For the text-containing cell, return its midpoint in [X, Y] coordinate format. 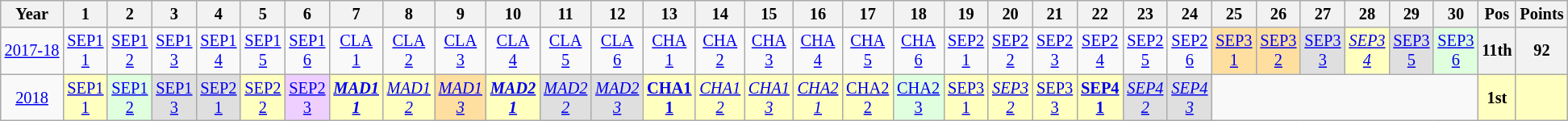
17 [868, 14]
92 [1541, 51]
CLA6 [617, 51]
MAD22 [565, 98]
MAD12 [409, 98]
27 [1323, 14]
8 [409, 14]
12 [617, 14]
16 [818, 14]
2 [129, 14]
7 [356, 14]
CLA3 [461, 51]
11 [565, 14]
CHA5 [868, 51]
26 [1278, 14]
23 [1145, 14]
SEP43 [1189, 98]
MAD11 [356, 98]
Year [32, 14]
15 [769, 14]
SEP36 [1455, 51]
CLA4 [513, 51]
CHA2 [719, 51]
MAD21 [513, 98]
11th [1497, 51]
21 [1055, 14]
SEP14 [218, 51]
Pos [1497, 14]
CHA4 [818, 51]
SEP26 [1189, 51]
10 [513, 14]
2018 [32, 98]
SEP35 [1412, 51]
30 [1455, 14]
25 [1234, 14]
19 [966, 14]
CHA3 [769, 51]
SEP15 [263, 51]
5 [263, 14]
CHA11 [669, 98]
4 [218, 14]
1st [1497, 98]
6 [307, 14]
2017-18 [32, 51]
MAD13 [461, 98]
CLA2 [409, 51]
SEP42 [1145, 98]
SEP41 [1100, 98]
24 [1189, 14]
1 [85, 14]
13 [669, 14]
CLA5 [565, 51]
CHA21 [818, 98]
CHA22 [868, 98]
29 [1412, 14]
CHA13 [769, 98]
14 [719, 14]
Points [1541, 14]
18 [918, 14]
SEP25 [1145, 51]
CHA23 [918, 98]
SEP24 [1100, 51]
22 [1100, 14]
3 [174, 14]
9 [461, 14]
CHA1 [669, 51]
20 [1010, 14]
28 [1366, 14]
CHA6 [918, 51]
CLA1 [356, 51]
SEP34 [1366, 51]
SEP16 [307, 51]
MAD23 [617, 98]
CHA12 [719, 98]
